Search for the cell housing the specified text and yield its [x, y] center coordinate. 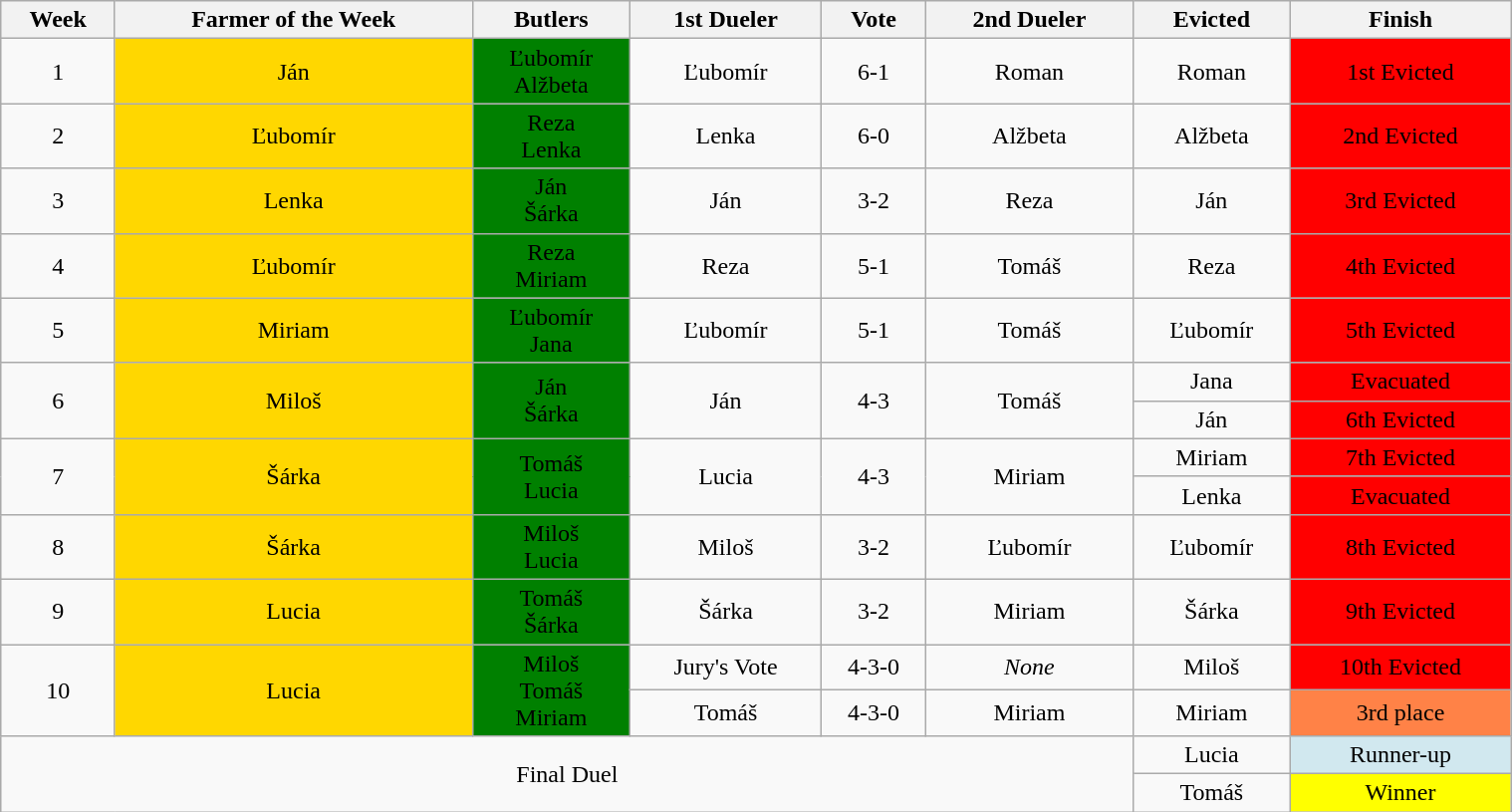
3rd Evicted [1400, 201]
5 [58, 331]
7 [58, 476]
None [1029, 667]
2 [58, 135]
Farmer of the Week [293, 20]
Runner-up [1400, 755]
MilošLucia [551, 546]
MilošTomášMiriam [551, 689]
Jury's Vote [725, 667]
4th Evicted [1400, 265]
9th Evicted [1400, 612]
Winner [1400, 793]
RezaMiriam [551, 265]
Vote [875, 20]
9 [58, 612]
ĽubomírAlžbeta [551, 72]
Evicted [1211, 20]
2nd Dueler [1029, 20]
3rd place [1400, 713]
Final Duel [567, 774]
6 [58, 401]
6th Evicted [1400, 419]
TomášLucia [551, 476]
ĽubomírJana [551, 331]
TomášŠárka [551, 612]
10 [58, 689]
8 [58, 546]
3 [58, 201]
7th Evicted [1400, 457]
1st Dueler [725, 20]
Butlers [551, 20]
2nd Evicted [1400, 135]
Week [58, 20]
6-0 [875, 135]
Finish [1400, 20]
8th Evicted [1400, 546]
1 [58, 72]
5th Evicted [1400, 331]
10th Evicted [1400, 667]
Jana [1211, 382]
4 [58, 265]
RezaLenka [551, 135]
1st Evicted [1400, 72]
6-1 [875, 72]
